From the cell containing the given text, extract its center point as [x, y] coordinate. 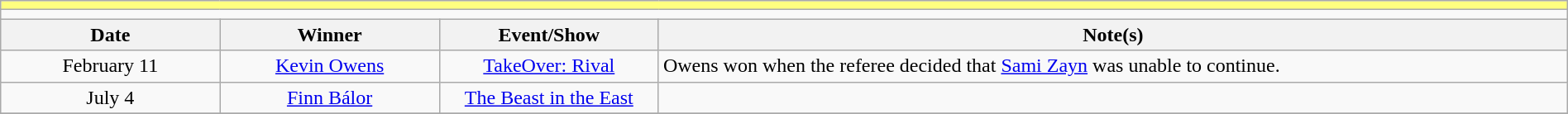
Note(s) [1113, 35]
Event/Show [549, 35]
Owens won when the referee decided that Sami Zayn was unable to continue. [1113, 66]
Finn Bálor [329, 97]
Winner [329, 35]
February 11 [111, 66]
The Beast in the East [549, 97]
Kevin Owens [329, 66]
TakeOver: Rival [549, 66]
Date [111, 35]
July 4 [111, 97]
